Detect which cell encompasses the target text, then output its [X, Y] center coordinate. 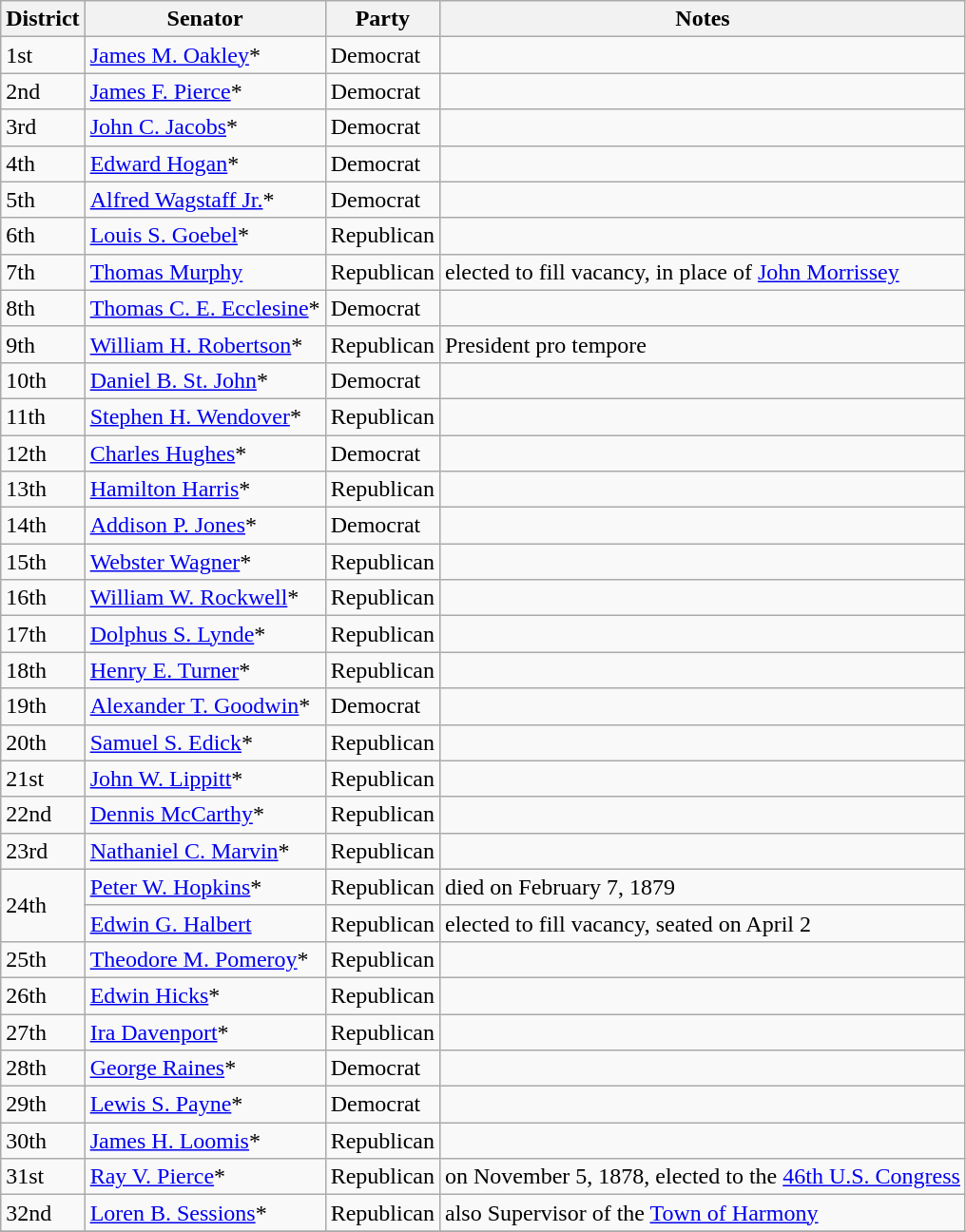
18th [43, 670]
Thomas Murphy [205, 272]
William H. Robertson* [205, 344]
Charles Hughes* [205, 453]
Henry E. Turner* [205, 670]
Thomas C. E. Ecclesine* [205, 308]
21st [43, 779]
15th [43, 562]
also Supervisor of the Town of Harmony [702, 1213]
John C. Jacobs* [205, 127]
Peter W. Hopkins* [205, 887]
elected to fill vacancy, in place of John Morrissey [702, 272]
Theodore M. Pomeroy* [205, 959]
Addison P. Jones* [205, 526]
2nd [43, 91]
Edwin Hicks* [205, 995]
James F. Pierce* [205, 91]
10th [43, 380]
20th [43, 742]
Nathaniel C. Marvin* [205, 851]
14th [43, 526]
Party [382, 19]
Lewis S. Payne* [205, 1105]
28th [43, 1068]
Stephen H. Wendover* [205, 416]
Dennis McCarthy* [205, 815]
5th [43, 200]
on November 5, 1878, elected to the 46th U.S. Congress [702, 1177]
Hamilton Harris* [205, 490]
8th [43, 308]
17th [43, 634]
Ray V. Pierce* [205, 1177]
George Raines* [205, 1068]
22nd [43, 815]
President pro tempore [702, 344]
Webster Wagner* [205, 562]
29th [43, 1105]
26th [43, 995]
24th [43, 905]
Edwin G. Halbert [205, 923]
12th [43, 453]
Daniel B. St. John* [205, 380]
Loren B. Sessions* [205, 1213]
Louis S. Goebel* [205, 236]
16th [43, 598]
13th [43, 490]
James M. Oakley* [205, 55]
31st [43, 1177]
Senator [205, 19]
Alexander T. Goodwin* [205, 706]
30th [43, 1141]
32nd [43, 1213]
25th [43, 959]
7th [43, 272]
4th [43, 164]
District [43, 19]
6th [43, 236]
19th [43, 706]
1st [43, 55]
Edward Hogan* [205, 164]
3rd [43, 127]
William W. Rockwell* [205, 598]
9th [43, 344]
Ira Davenport* [205, 1031]
23rd [43, 851]
Dolphus S. Lynde* [205, 634]
11th [43, 416]
27th [43, 1031]
Alfred Wagstaff Jr.* [205, 200]
died on February 7, 1879 [702, 887]
Samuel S. Edick* [205, 742]
John W. Lippitt* [205, 779]
James H. Loomis* [205, 1141]
Notes [702, 19]
elected to fill vacancy, seated on April 2 [702, 923]
